For the text-containing cell, return its midpoint in [x, y] coordinate format. 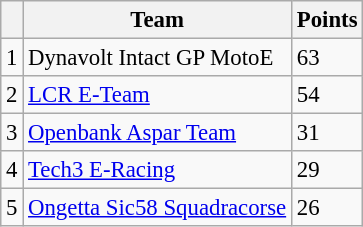
Dynavolt Intact GP MotoE [158, 58]
31 [326, 133]
Openbank Aspar Team [158, 133]
Team [158, 20]
4 [12, 170]
63 [326, 58]
Tech3 E-Racing [158, 170]
2 [12, 95]
LCR E-Team [158, 95]
3 [12, 133]
26 [326, 208]
Ongetta Sic58 Squadracorse [158, 208]
54 [326, 95]
Points [326, 20]
5 [12, 208]
29 [326, 170]
1 [12, 58]
